Extract the [X, Y] coordinate from the center of the cell holding the provided text.  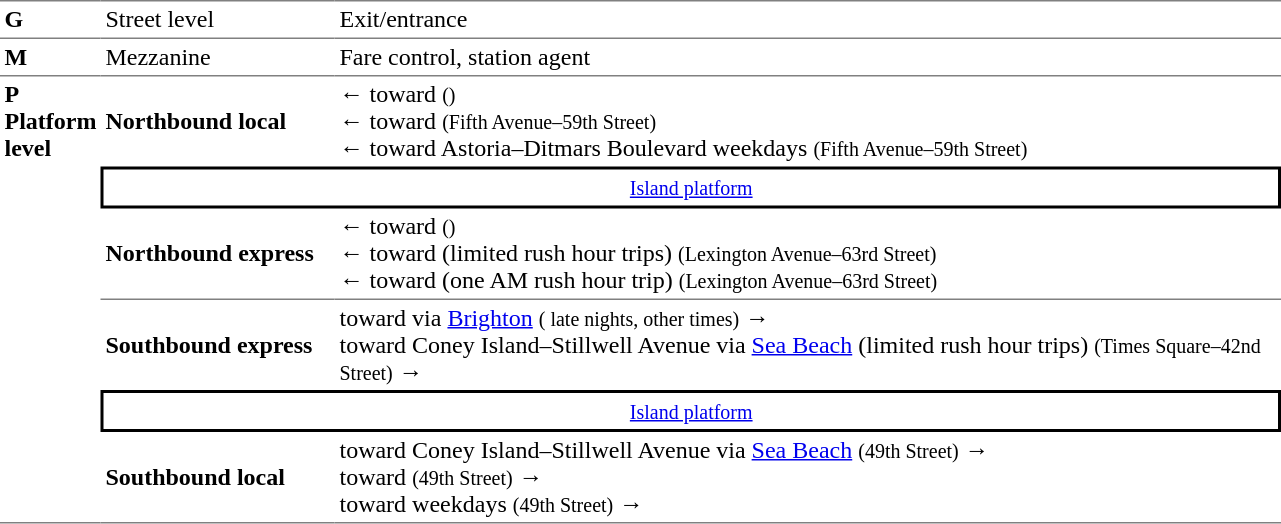
Northbound local [218, 121]
← toward ()← toward (Fifth Avenue–59th Street)← toward Astoria–Ditmars Boulevard weekdays (Fifth Avenue–59th Street) [808, 121]
M [50, 57]
Mezzanine [218, 57]
Exit/entrance [808, 19]
toward Coney Island–Stillwell Avenue via Sea Beach (49th Street) → toward (49th Street) → toward weekdays (49th Street) → [808, 478]
← toward ()← toward (limited rush hour trips) (Lexington Avenue–63rd Street)← toward (one AM rush hour trip) (Lexington Avenue–63rd Street) [808, 254]
G [50, 19]
Fare control, station agent [808, 57]
Southbound local [218, 478]
Northbound express [218, 254]
Southbound express [218, 345]
Street level [218, 19]
PPlatform level [50, 299]
